Provide the (x, y) coordinate of the cell's center where the given text is located.  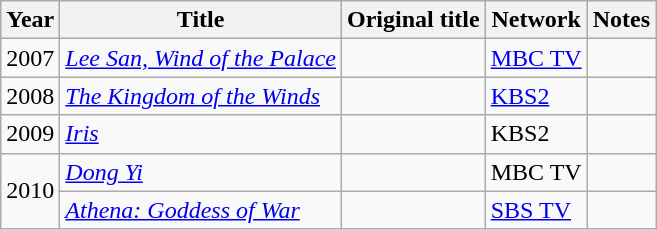
Athena: Goddess of War (201, 210)
2007 (30, 58)
SBS TV (536, 210)
The Kingdom of the Winds (201, 96)
2008 (30, 96)
Original title (413, 20)
2010 (30, 191)
Year (30, 20)
Notes (621, 20)
Lee San, Wind of the Palace (201, 58)
Network (536, 20)
2009 (30, 134)
Title (201, 20)
Dong Yi (201, 172)
Iris (201, 134)
